Capture the cell that displays the provided text and extract its (X, Y) central coordinate. 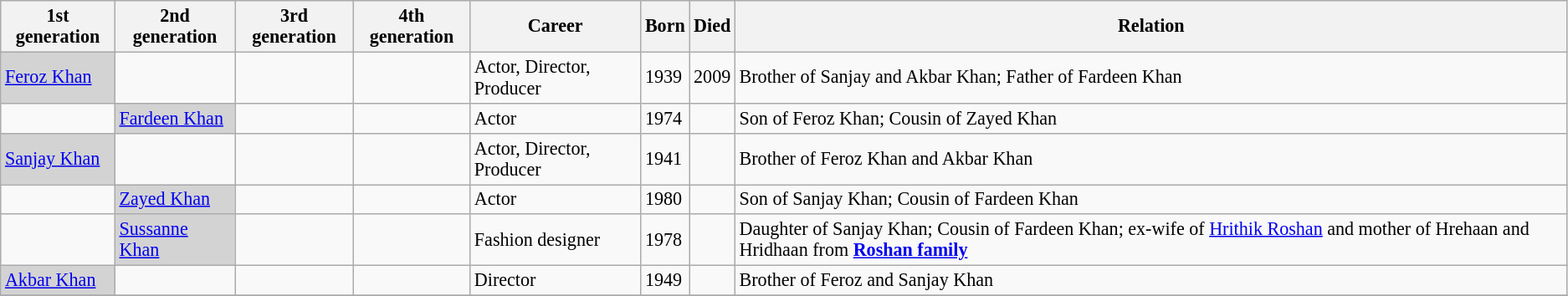
Daughter of Sanjay Khan; Cousin of Fardeen Khan; ex-wife of Hrithik Roshan and mother of Hrehaan and Hridhaan from Roshan family (1151, 239)
Zayed Khan (174, 199)
2009 (712, 77)
Brother of Sanjay and Akbar Khan; Father of Fardeen Khan (1151, 77)
Fashion designer (556, 239)
Feroz Khan (59, 77)
Relation (1151, 25)
1974 (665, 118)
1980 (665, 199)
Brother of Feroz Khan and Akbar Khan (1151, 159)
Son of Feroz Khan; Cousin of Zayed Khan (1151, 118)
Sussanne Khan (174, 239)
2nd generation (174, 25)
Fardeen Khan (174, 118)
1949 (665, 280)
3rd generation (295, 25)
1939 (665, 77)
1978 (665, 239)
Akbar Khan (59, 280)
Director (556, 280)
Brother of Feroz and Sanjay Khan (1151, 280)
1st generation (59, 25)
Born (665, 25)
Career (556, 25)
4th generation (412, 25)
1941 (665, 159)
Sanjay Khan (59, 159)
Son of Sanjay Khan; Cousin of Fardeen Khan (1151, 199)
Died (712, 25)
